Identify which cell holds the provided text, then report its [x, y] central coordinate. 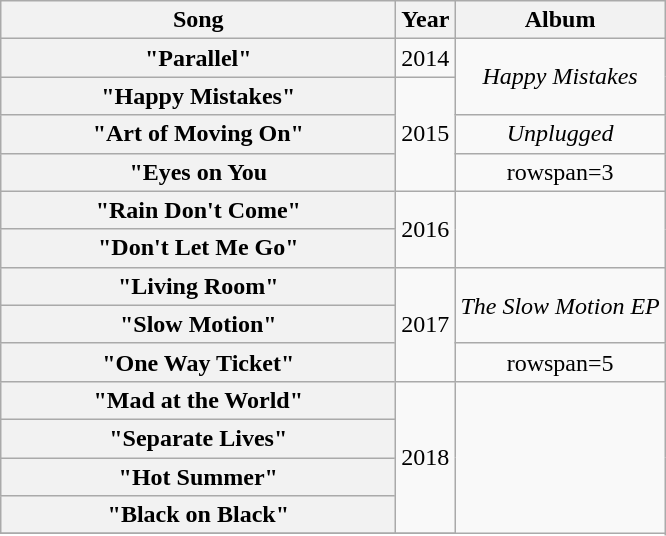
2014 [426, 58]
The Slow Motion EP [560, 305]
Year [426, 20]
"One Way Ticket" [198, 362]
Album [560, 20]
"Slow Motion" [198, 324]
"Parallel" [198, 58]
"Separate Lives" [198, 438]
"Mad at the World" [198, 400]
Unplugged [560, 134]
Song [198, 20]
"Rain Don't Come" [198, 210]
"Black on Black" [198, 515]
"Living Room" [198, 286]
2018 [426, 457]
Happy Mistakes [560, 77]
"Eyes on You [198, 172]
"Happy Mistakes" [198, 96]
rowspan=5 [560, 362]
2015 [426, 134]
"Hot Summer" [198, 477]
"Don't Let Me Go" [198, 248]
2016 [426, 229]
rowspan=3 [560, 172]
"Art of Moving On" [198, 134]
2017 [426, 324]
